Return the [X, Y] coordinate for the center point of the cell that contains the specified text.  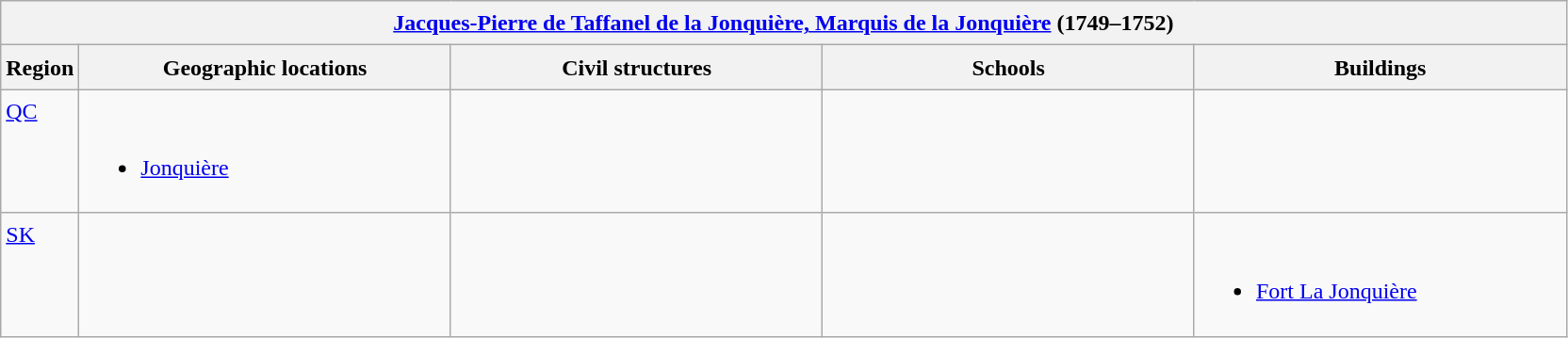
Region [40, 68]
Fort La Jonquière [1380, 275]
Jacques-Pierre de Taffanel de la Jonquière, Marquis de la Jonquière (1749–1752) [784, 23]
Schools [1008, 68]
Civil structures [637, 68]
Jonquière [266, 151]
Geographic locations [266, 68]
Buildings [1380, 68]
QC [40, 151]
SK [40, 275]
